Find where the given text appears and provide that cell's center as (x, y) coordinate. 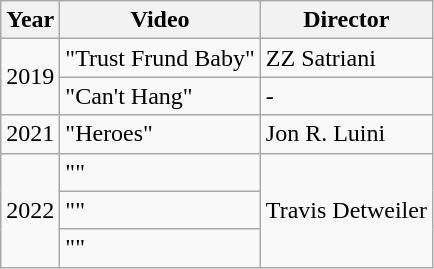
Travis Detweiler (346, 210)
"Heroes" (160, 134)
Director (346, 20)
"Trust Frund Baby" (160, 58)
Video (160, 20)
2021 (30, 134)
2019 (30, 77)
- (346, 96)
"Can't Hang" (160, 96)
Jon R. Luini (346, 134)
ZZ Satriani (346, 58)
Year (30, 20)
2022 (30, 210)
